Capture the cell that displays the provided text and extract its [X, Y] central coordinate. 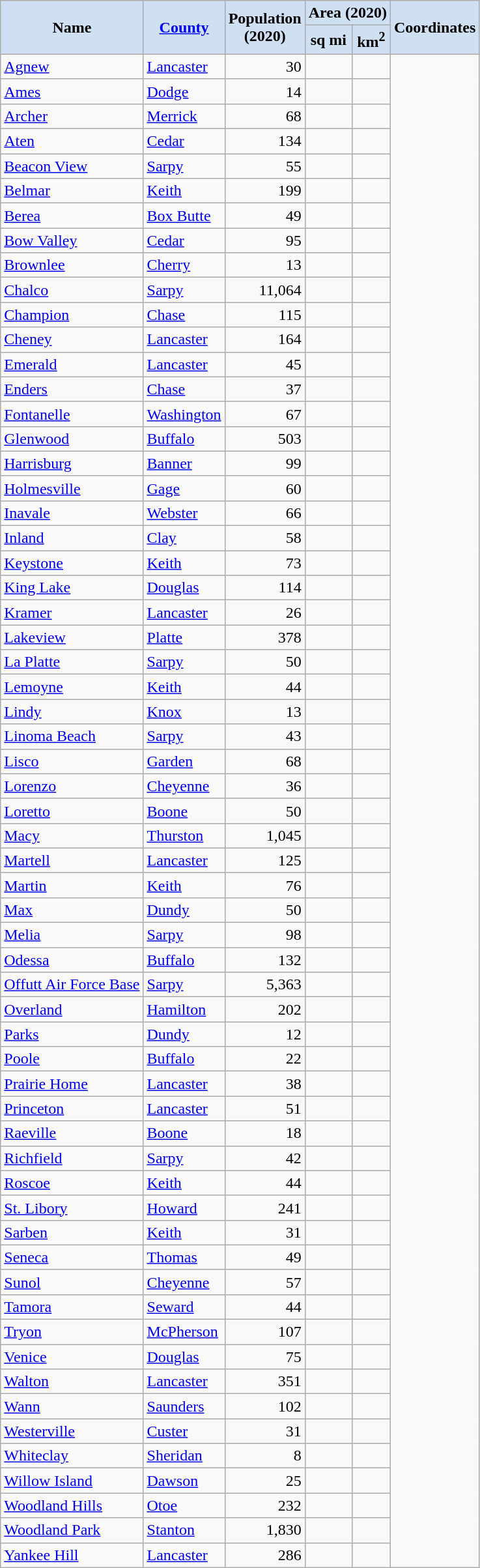
241 [264, 1208]
Sheridan [184, 1456]
Belmar [72, 191]
Area (2020) [348, 13]
Westerville [72, 1431]
Beacon View [72, 166]
Berea [72, 216]
99 [264, 463]
Odessa [72, 960]
351 [264, 1382]
St. Libory [72, 1208]
Linoma Beach [72, 736]
Roscoe [72, 1183]
Seward [184, 1307]
Webster [184, 513]
Inavale [72, 513]
Wann [72, 1406]
Gage [184, 488]
McPherson [184, 1332]
Offutt Air Force Base [72, 985]
Kramer [72, 613]
Thurston [184, 835]
Holmesville [72, 488]
25 [264, 1481]
18 [264, 1133]
95 [264, 240]
Woodland Hills [72, 1505]
Knox [184, 712]
115 [264, 315]
125 [264, 860]
Dawson [184, 1481]
Lemoyne [72, 687]
8 [264, 1456]
Willow Island [72, 1481]
Glenwood [72, 439]
Richfield [72, 1158]
202 [264, 1009]
La Platte [72, 662]
503 [264, 439]
Washington [184, 414]
sq mi [328, 40]
Loretto [72, 811]
Harrisburg [72, 463]
51 [264, 1109]
Raeville [72, 1133]
Thomas [184, 1257]
Macy [72, 835]
12 [264, 1034]
164 [264, 340]
134 [264, 141]
132 [264, 960]
Max [72, 910]
Enders [72, 389]
Inland [72, 538]
Lisco [72, 761]
Aten [72, 141]
Prairie Home [72, 1084]
Name [72, 27]
Tryon [72, 1332]
Emerald [72, 364]
Cherry [184, 265]
Hamilton [184, 1009]
Chalco [72, 290]
43 [264, 736]
55 [264, 166]
Seneca [72, 1257]
76 [264, 885]
66 [264, 513]
km2 [371, 40]
Fontanelle [72, 414]
Keystone [72, 563]
Otoe [184, 1505]
57 [264, 1282]
5,363 [264, 985]
75 [264, 1357]
King Lake [72, 588]
Lorenzo [72, 786]
58 [264, 538]
Custer [184, 1431]
14 [264, 91]
Champion [72, 315]
1,830 [264, 1530]
Melia [72, 935]
42 [264, 1158]
Yankee Hill [72, 1555]
Saunders [184, 1406]
199 [264, 191]
Ames [72, 91]
67 [264, 414]
Woodland Park [72, 1530]
Sarben [72, 1232]
Platte [184, 637]
Princeton [72, 1109]
22 [264, 1059]
38 [264, 1084]
Martell [72, 860]
45 [264, 364]
Sunol [72, 1282]
Box Butte [184, 216]
Merrick [184, 116]
36 [264, 786]
Overland [72, 1009]
102 [264, 1406]
Brownlee [72, 265]
378 [264, 637]
286 [264, 1555]
114 [264, 588]
County [184, 27]
Cheney [72, 340]
232 [264, 1505]
98 [264, 935]
107 [264, 1332]
11,064 [264, 290]
Agnew [72, 66]
37 [264, 389]
Bow Valley [72, 240]
Martin [72, 885]
Parks [72, 1034]
60 [264, 488]
Lindy [72, 712]
Whiteclay [72, 1456]
1,045 [264, 835]
Coordinates [434, 27]
26 [264, 613]
Dodge [184, 91]
Howard [184, 1208]
Poole [72, 1059]
Garden [184, 761]
Venice [72, 1357]
Lakeview [72, 637]
Population(2020) [264, 27]
Tamora [72, 1307]
Archer [72, 116]
30 [264, 66]
73 [264, 563]
Stanton [184, 1530]
Walton [72, 1382]
Clay [184, 538]
Banner [184, 463]
